Detect which cell encompasses the target text, then output its (x, y) center coordinate. 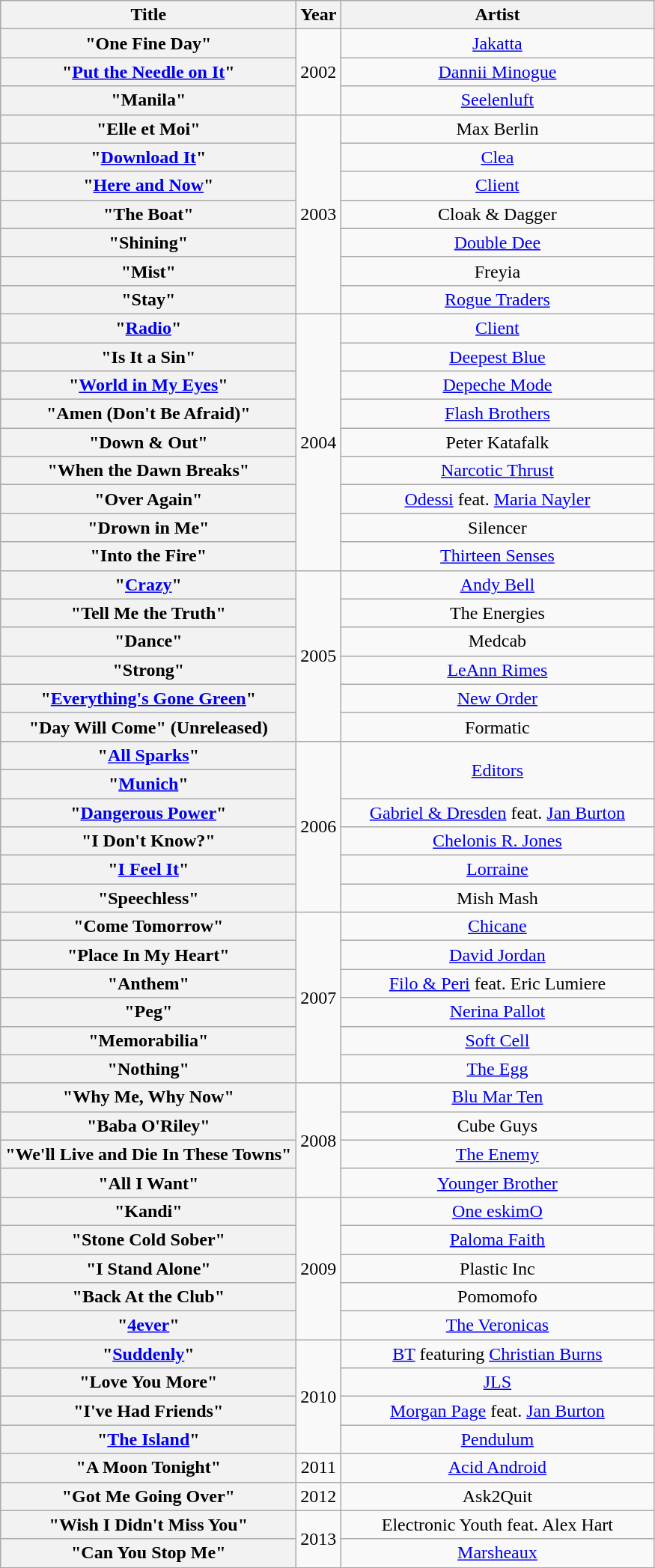
"Come Tomorrow" (148, 927)
"Got Me Going Over" (148, 1496)
2008 (319, 1140)
"Here and Now" (148, 186)
2002 (319, 72)
Lorraine (497, 870)
Narcotic Thrust (497, 471)
2010 (319, 1397)
Acid Android (497, 1468)
Dannii Minogue (497, 72)
"Speechless" (148, 898)
2006 (319, 826)
Electronic Youth feat. Alex Hart (497, 1525)
"Peg" (148, 1012)
2003 (319, 214)
"Suddenly" (148, 1354)
Depeche Mode (497, 385)
"Dangerous Power" (148, 812)
"Into the Fire" (148, 556)
"Mist" (148, 271)
2011 (319, 1468)
"Place In My Heart" (148, 955)
"Strong" (148, 670)
Filo & Peri feat. Eric Lumiere (497, 983)
JLS (497, 1382)
"Kandi" (148, 1211)
Silencer (497, 528)
"Radio" (148, 328)
"Put the Needle on It" (148, 72)
Mish Mash (497, 898)
Title (148, 15)
"Baba O'Riley" (148, 1126)
"Dance" (148, 641)
Soft Cell (497, 1040)
"Nothing" (148, 1069)
2005 (319, 656)
"Love You More" (148, 1382)
Younger Brother (497, 1183)
"Manila" (148, 100)
"Day Will Come" (Unreleased) (148, 727)
The Enemy (497, 1154)
"I Feel It" (148, 870)
LeAnn Rimes (497, 670)
David Jordan (497, 955)
Cloak & Dagger (497, 214)
Seelenluft (497, 100)
"Munich" (148, 784)
Nerina Pallot (497, 1012)
Plastic Inc (497, 1269)
"Everything's Gone Green" (148, 698)
New Order (497, 698)
"All Sparks" (148, 755)
Jakatta (497, 43)
Cube Guys (497, 1126)
Thirteen Senses (497, 556)
The Energies (497, 613)
"When the Dawn Breaks" (148, 471)
One eskimO (497, 1211)
Max Berlin (497, 129)
Deepest Blue (497, 357)
The Veronicas (497, 1326)
"We'll Live and Die In These Towns" (148, 1154)
"Download It" (148, 157)
"I Don't Know?" (148, 841)
"The Island" (148, 1439)
"Is It a Sin" (148, 357)
"Crazy" (148, 585)
Flash Brothers (497, 414)
Pomomofo (497, 1297)
Year (319, 15)
Marsheaux (497, 1553)
Rogue Traders (497, 299)
"The Boat" (148, 214)
2012 (319, 1496)
"I Stand Alone" (148, 1269)
"All I Want" (148, 1183)
Clea (497, 157)
Pendulum (497, 1439)
Blu Mar Ten (497, 1097)
"A Moon Tonight" (148, 1468)
2004 (319, 442)
"Shining" (148, 242)
Formatic (497, 727)
2007 (319, 998)
"Why Me, Why Now" (148, 1097)
"4ever" (148, 1326)
Peter Katafalk (497, 442)
2009 (319, 1268)
Andy Bell (497, 585)
"Amen (Don't Be Afraid)" (148, 414)
Artist (497, 15)
"Down & Out" (148, 442)
"Stay" (148, 299)
"Tell Me the Truth" (148, 613)
Freyia (497, 271)
Morgan Page feat. Jan Burton (497, 1411)
"World in My Eyes" (148, 385)
"I've Had Friends" (148, 1411)
"Drown in Me" (148, 528)
"Can You Stop Me" (148, 1553)
BT featuring Christian Burns (497, 1354)
Gabriel & Dresden feat. Jan Burton (497, 812)
Editors (497, 769)
"Stone Cold Sober" (148, 1239)
Chicane (497, 927)
Medcab (497, 641)
"Back At the Club" (148, 1297)
"Memorabilia" (148, 1040)
Double Dee (497, 242)
2013 (319, 1539)
Paloma Faith (497, 1239)
Chelonis R. Jones (497, 841)
"Anthem" (148, 983)
The Egg (497, 1069)
"One Fine Day" (148, 43)
Odessi feat. Maria Nayler (497, 499)
"Over Again" (148, 499)
Ask2Quit (497, 1496)
"Wish I Didn't Miss You" (148, 1525)
"Elle et Moi" (148, 129)
